For the text-containing cell, return its midpoint in (x, y) coordinate format. 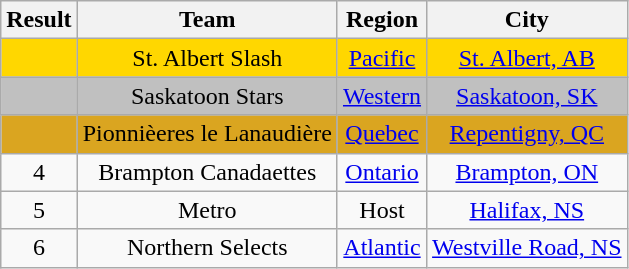
Western (382, 96)
5 (39, 210)
4 (39, 172)
Pacific (382, 58)
Metro (207, 210)
St. Albert, AB (527, 58)
Saskatoon Stars (207, 96)
Repentigny, QC (527, 134)
Result (39, 20)
Westville Road, NS (527, 248)
City (527, 20)
Saskatoon, SK (527, 96)
Region (382, 20)
Quebec (382, 134)
Halifax, NS (527, 210)
Team (207, 20)
Atlantic (382, 248)
Host (382, 210)
Brampton, ON (527, 172)
Brampton Canadaettes (207, 172)
Ontario (382, 172)
Pionnièeres le Lanaudière (207, 134)
Northern Selects (207, 248)
6 (39, 248)
St. Albert Slash (207, 58)
